Search for the cell housing the specified text and yield its [X, Y] center coordinate. 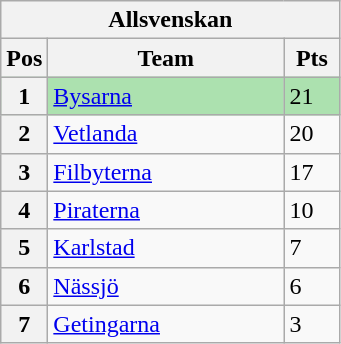
Bysarna [166, 96]
1 [24, 96]
Nässjö [166, 286]
Team [166, 58]
Karlstad [166, 248]
2 [24, 134]
Getingarna [166, 324]
Filbyterna [166, 172]
Pts [312, 58]
Vetlanda [166, 134]
5 [24, 248]
17 [312, 172]
20 [312, 134]
Allsvenskan [170, 20]
4 [24, 210]
Piraterna [166, 210]
10 [312, 210]
Pos [24, 58]
21 [312, 96]
